Scan for the cell matching the given text and deliver its (X, Y) coordinate at center. 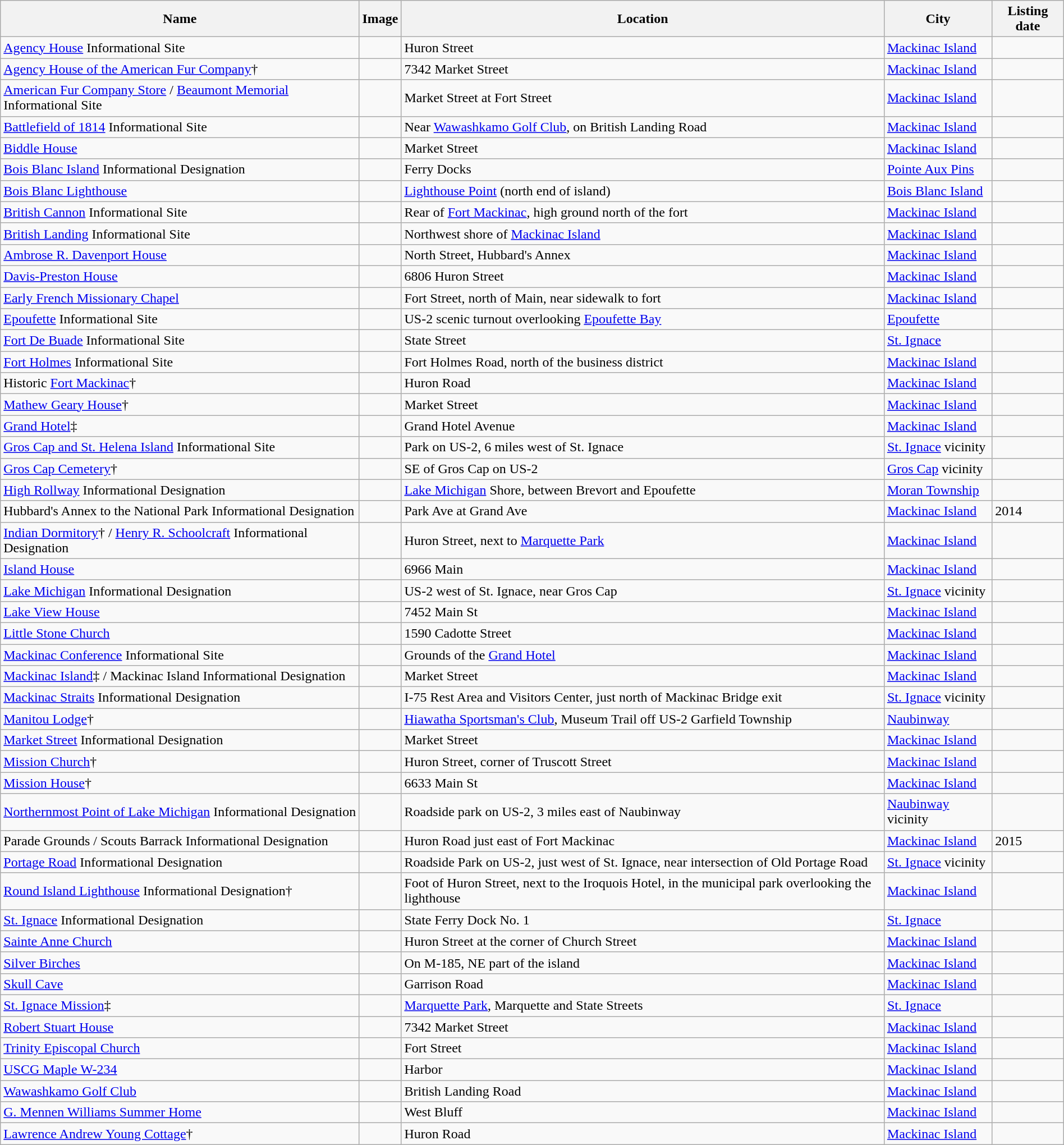
Mackinac Straits Informational Designation (180, 698)
Market Street Informational Designation (180, 740)
Moran Township (938, 490)
Northernmost Point of Lake Michigan Informational Designation (180, 812)
Portage Road Informational Designation (180, 862)
Indian Dormitory† / Henry R. Schoolcraft Informational Designation (180, 540)
USCG Maple W-234 (180, 1070)
Little Stone Church (180, 633)
Marquette Park, Marquette and State Streets (643, 1005)
Battlefield of 1814 Informational Site (180, 127)
Agency House of the American Fur Company† (180, 69)
Huron Road just east of Fort Mackinac (643, 841)
British Landing Informational Site (180, 233)
Historic Fort Mackinac† (180, 383)
Wawashkamo Golf Club (180, 1091)
Island House (180, 569)
Trinity Episcopal Church (180, 1048)
US-2 scenic turnout overlooking Epoufette Bay (643, 319)
Sainte Anne Church (180, 941)
Huron Street, next to Marquette Park (643, 540)
Skull Cave (180, 984)
North Street, Hubbard's Annex (643, 255)
SE of Gros Cap on US-2 (643, 469)
Lake View House (180, 612)
Listing date (1028, 19)
Mission Church† (180, 762)
2014 (1028, 511)
Fort Holmes Informational Site (180, 362)
Manitou Lodge† (180, 719)
Near Wawashkamo Golf Club, on British Landing Road (643, 127)
Silver Birches (180, 963)
Parade Grounds / Scouts Barrack Informational Designation (180, 841)
Grand Hotel Avenue (643, 426)
Hiawatha Sportsman's Club, Museum Trail off US-2 Garfield Township (643, 719)
Roadside Park on US-2, just west of St. Ignace, near intersection of Old Portage Road (643, 862)
2015 (1028, 841)
Name (180, 19)
Naubinway (938, 719)
Lighthouse Point (north end of island) (643, 191)
Davis-Preston House (180, 276)
Fort Holmes Road, north of the business district (643, 362)
Epoufette Informational Site (180, 319)
Huron Street at the corner of Church Street (643, 941)
Mission House† (180, 783)
British Landing Road (643, 1091)
On M-185, NE part of the island (643, 963)
Round Island Lighthouse Informational Designation† (180, 891)
6806 Huron Street (643, 276)
St. Ignace Mission‡ (180, 1005)
Robert Stuart House (180, 1027)
Garrison Road (643, 984)
Pointe Aux Pins (938, 170)
6633 Main St (643, 783)
Mackinac Island‡ / Mackinac Island Informational Designation (180, 676)
7452 Main St (643, 612)
Epoufette (938, 319)
Park Ave at Grand Ave (643, 511)
West Bluff (643, 1112)
American Fur Company Store / Beaumont Memorial Informational Site (180, 98)
Foot of Huron Street, next to the Iroquois Hotel, in the municipal park overlooking the lighthouse (643, 891)
Lawrence Andrew Young Cottage† (180, 1134)
State Ferry Dock No. 1 (643, 920)
High Rollway Informational Designation (180, 490)
Ferry Docks (643, 170)
Early French Missionary Chapel (180, 298)
Fort De Buade Informational Site (180, 341)
Fort Street, north of Main, near sidewalk to fort (643, 298)
Gros Cap vicinity (938, 469)
Huron Street (643, 48)
British Cannon Informational Site (180, 212)
Gros Cap and St. Helena Island Informational Site (180, 447)
Grounds of the Grand Hotel (643, 655)
Grand Hotel‡ (180, 426)
Roadside park on US-2, 3 miles east of Naubinway (643, 812)
6966 Main (643, 569)
Northwest shore of Mackinac Island (643, 233)
G. Mennen Williams Summer Home (180, 1112)
Naubinway vicinity (938, 812)
Lake Michigan Shore, between Brevort and Epoufette (643, 490)
Gros Cap Cemetery† (180, 469)
Hubbard's Annex to the National Park Informational Designation (180, 511)
Agency House Informational Site (180, 48)
State Street (643, 341)
City (938, 19)
Lake Michigan Informational Designation (180, 590)
St. Ignace Informational Designation (180, 920)
1590 Cadotte Street (643, 633)
Biddle House (180, 148)
Rear of Fort Mackinac, high ground north of the fort (643, 212)
Bois Blanc Island (938, 191)
Image (380, 19)
Location (643, 19)
Market Street at Fort Street (643, 98)
Bois Blanc Lighthouse (180, 191)
US-2 west of St. Ignace, near Gros Cap (643, 590)
Mathew Geary House† (180, 405)
Mackinac Conference Informational Site (180, 655)
Harbor (643, 1070)
Ambrose R. Davenport House (180, 255)
Huron Street, corner of Truscott Street (643, 762)
Fort Street (643, 1048)
I-75 Rest Area and Visitors Center, just north of Mackinac Bridge exit (643, 698)
Park on US-2, 6 miles west of St. Ignace (643, 447)
Bois Blanc Island Informational Designation (180, 170)
